Output the [X, Y] coordinate of the center of the cell containing the given text.  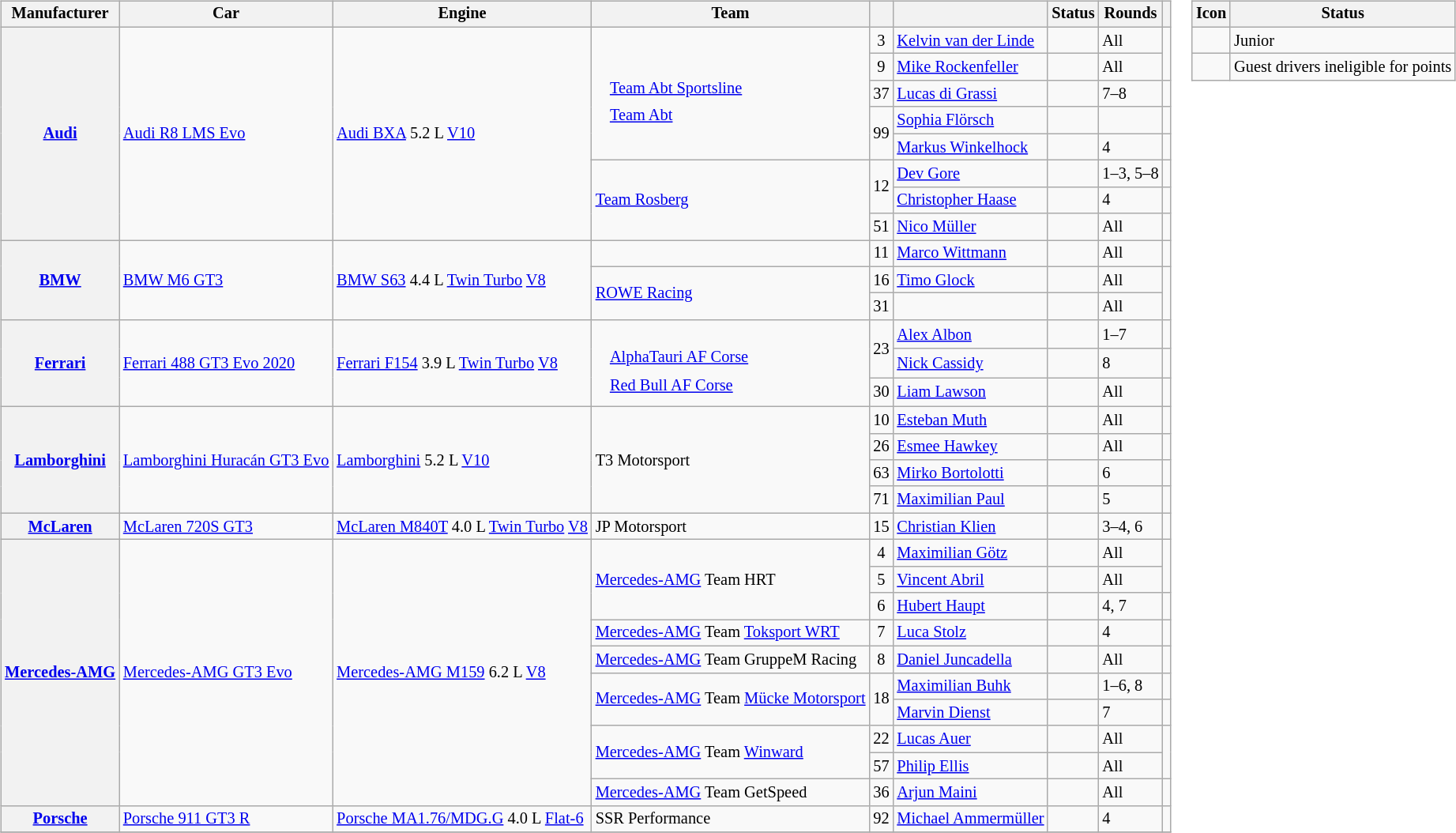
31 [881, 307]
Mercedes-AMG GT3 Evo [226, 673]
1–6, 8 [1130, 686]
AlphaTauri AF Corse Red Bull AF Corse [731, 364]
Ferrari F154 3.9 L Twin Turbo V8 [462, 364]
Mercedes-AMG Team GruppeM Racing [731, 659]
12 [881, 187]
99 [881, 133]
Car [226, 14]
Arjun Maini [970, 793]
92 [881, 819]
Marvin Dienst [970, 713]
Mercedes-AMG [60, 673]
BMW S63 4.4 L Twin Turbo V8 [462, 280]
Mercedes-AMG Team Toksport WRT [731, 633]
Mercedes-AMG Team Winward [731, 752]
Liam Lawson [970, 392]
Vincent Abril [970, 579]
Icon [1211, 14]
Philip Ellis [970, 766]
1–3, 5–8 [1130, 174]
Nico Müller [970, 227]
Hubert Haupt [970, 606]
Alex Albon [970, 335]
Audi BXA 5.2 L V10 [462, 133]
JP Motorsport [731, 526]
36 [881, 793]
T3 Motorsport [731, 460]
Maximilian Götz [970, 553]
26 [881, 447]
Lucas di Grassi [970, 94]
Maximilian Paul [970, 499]
Engine [462, 14]
Luca Stolz [970, 633]
SSR Performance [731, 819]
Mercedes-AMG Team GetSpeed [731, 793]
Dev Gore [970, 174]
Junior [1343, 40]
Red Bull AF Corse [679, 386]
16 [881, 280]
Team Abt [676, 115]
Maximilian Buhk [970, 686]
McLaren M840T 4.0 L Twin Turbo V8 [462, 526]
BMW M6 GT3 [226, 280]
Porsche MA1.76/MDG.G 4.0 L Flat-6 [462, 819]
Lamborghini [60, 460]
BMW [60, 280]
18 [881, 699]
Manufacturer [60, 14]
Kelvin van der Linde [970, 40]
23 [881, 349]
37 [881, 94]
71 [881, 499]
Marco Wittmann [970, 254]
Michael Ammermüller [970, 819]
AlphaTauri AF Corse [679, 357]
Audi R8 LMS Evo [226, 133]
Mike Rockenfeller [970, 67]
Christian Klien [970, 526]
Team Abt Sportsline Team Abt [731, 93]
Lucas Auer [970, 739]
Lamborghini Huracán GT3 Evo [226, 460]
Lamborghini 5.2 L V10 [462, 460]
22 [881, 739]
Guest drivers ineligible for points [1343, 67]
Ferrari 488 GT3 Evo 2020 [226, 364]
Esteban Muth [970, 420]
Ferrari [60, 364]
Team Rosberg [731, 201]
9 [881, 67]
McLaren [60, 526]
Nick Cassidy [970, 364]
Audi [60, 133]
Mercedes-AMG Team HRT [731, 580]
Mercedes-AMG Team Mücke Motorsport [731, 699]
3–4, 6 [1130, 526]
57 [881, 766]
Porsche [60, 819]
4, 7 [1130, 606]
51 [881, 227]
3 [881, 40]
Mirko Bortolotti [970, 473]
Team Abt Sportsline [676, 88]
ROWE Racing [731, 292]
Sophia Flörsch [970, 120]
Porsche 911 GT3 R [226, 819]
11 [881, 254]
Mercedes-AMG M159 6.2 L V8 [462, 673]
Esmee Hawkey [970, 447]
15 [881, 526]
Daniel Juncadella [970, 659]
Timo Glock [970, 280]
1–7 [1130, 335]
Team [731, 14]
McLaren 720S GT3 [226, 526]
63 [881, 473]
Christopher Haase [970, 200]
10 [881, 420]
30 [881, 392]
Rounds [1130, 14]
7–8 [1130, 94]
Markus Winkelhock [970, 147]
